Find where the given text appears and provide that cell's center as [X, Y] coordinate. 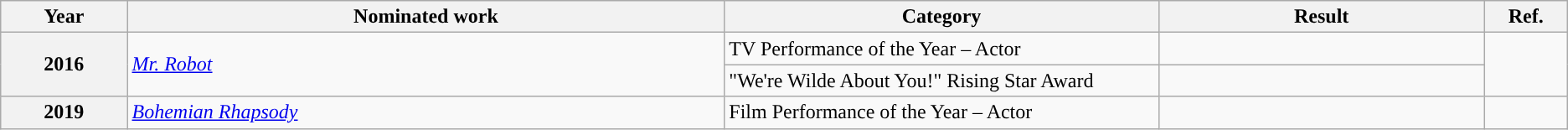
2016 [64, 65]
Category [941, 17]
TV Performance of the Year – Actor [941, 49]
Bohemian Rhapsody [426, 112]
Ref. [1526, 17]
2019 [64, 112]
Result [1322, 17]
Nominated work [426, 17]
Year [64, 17]
"We're Wilde About You!" Rising Star Award [941, 81]
Mr. Robot [426, 65]
Film Performance of the Year – Actor [941, 112]
